Output the (x, y) coordinate of the center of the cell containing the given text.  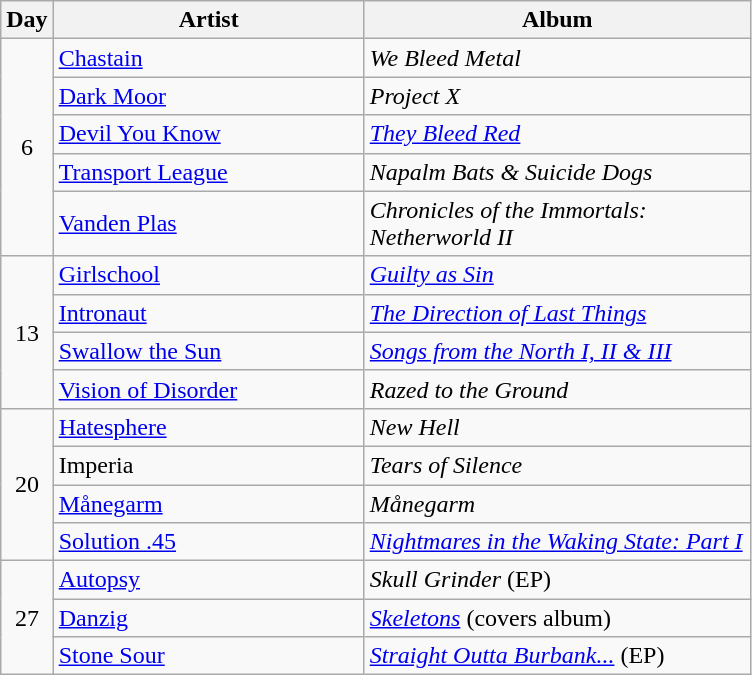
New Hell (557, 427)
Tears of Silence (557, 465)
Songs from the North I, II & III (557, 351)
13 (27, 332)
We Bleed Metal (557, 58)
Chastain (208, 58)
Hatesphere (208, 427)
Vanden Plas (208, 224)
Album (557, 20)
Nightmares in the Waking State: Part I (557, 542)
Transport League (208, 172)
20 (27, 484)
Dark Moor (208, 96)
27 (27, 618)
They Bleed Red (557, 134)
Skeletons (covers album) (557, 618)
Devil You Know (208, 134)
Imperia (208, 465)
Vision of Disorder (208, 389)
6 (27, 148)
Project X (557, 96)
Day (27, 20)
Danzig (208, 618)
Stone Sour (208, 656)
Skull Grinder (EP) (557, 580)
Autopsy (208, 580)
Guilty as Sin (557, 275)
Straight Outta Burbank... (EP) (557, 656)
Solution .45 (208, 542)
Intronaut (208, 313)
The Direction of Last Things (557, 313)
Napalm Bats & Suicide Dogs (557, 172)
Razed to the Ground (557, 389)
Artist (208, 20)
Girlschool (208, 275)
Swallow the Sun (208, 351)
Chronicles of the Immortals: Netherworld II (557, 224)
